Output the (x, y) coordinate of the center of the cell containing the given text.  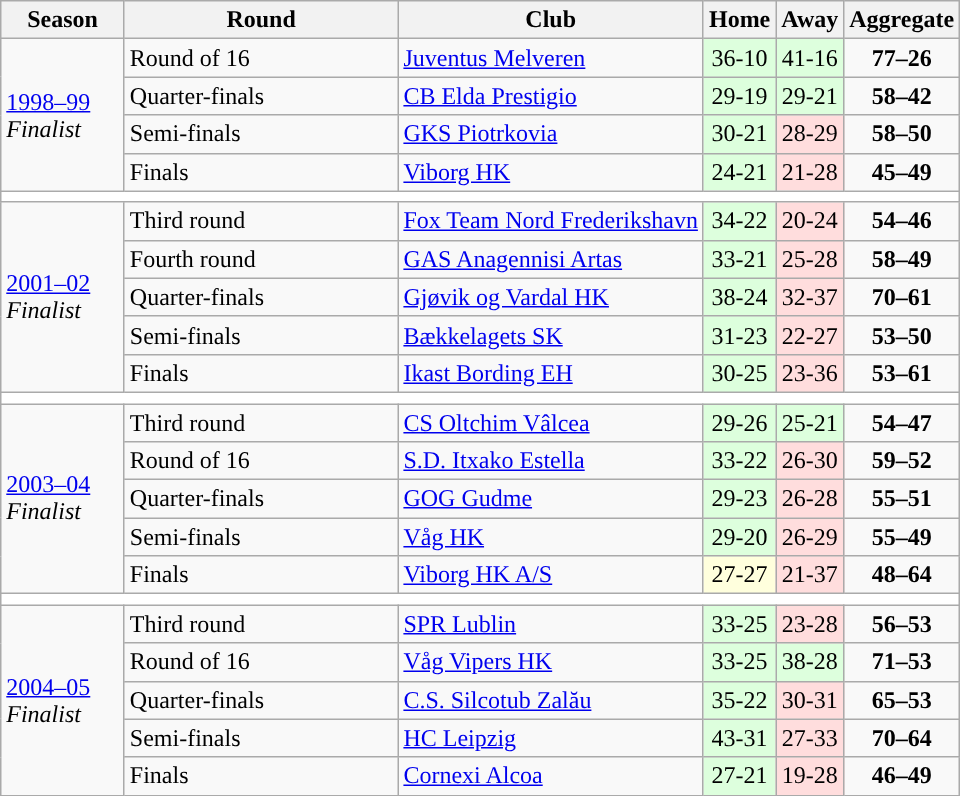
77–26 (902, 58)
45–49 (902, 172)
58–42 (902, 96)
32-37 (810, 297)
38-24 (739, 297)
28-29 (810, 134)
Fourth round (261, 259)
Home (739, 20)
Round (261, 20)
30-21 (739, 134)
24-21 (739, 172)
22-27 (810, 335)
58–50 (902, 134)
56–53 (902, 624)
58–49 (902, 259)
54–47 (902, 423)
Season (63, 20)
GOG Gudme (551, 499)
29-20 (739, 537)
31-23 (739, 335)
C.S. Silcotub Zalău (551, 700)
55–49 (902, 537)
41-16 (810, 58)
46–49 (902, 776)
21-28 (810, 172)
27-27 (739, 575)
19-28 (810, 776)
29-26 (739, 423)
SPR Lublin (551, 624)
55–51 (902, 499)
71–53 (902, 662)
Viborg HK A/S (551, 575)
33-21 (739, 259)
29-21 (810, 96)
CS Oltchim Vâlcea (551, 423)
23-28 (810, 624)
53–50 (902, 335)
Bækkelagets SK (551, 335)
2004–05 Finalist (63, 700)
Viborg HK (551, 172)
70–64 (902, 738)
29-23 (739, 499)
34-22 (739, 221)
30-25 (739, 373)
70–61 (902, 297)
54–46 (902, 221)
Aggregate (902, 20)
27-21 (739, 776)
35-22 (739, 700)
GAS Anagennisi Artas (551, 259)
48–64 (902, 575)
29-19 (739, 96)
43-31 (739, 738)
Juventus Melveren (551, 58)
1998–99 Finalist (63, 115)
27-33 (810, 738)
65–53 (902, 700)
CB Elda Prestigio (551, 96)
26-29 (810, 537)
26-28 (810, 499)
Våg Vipers HK (551, 662)
2003–04 Finalist (63, 499)
20-24 (810, 221)
23-36 (810, 373)
Fox Team Nord Frederikshavn (551, 221)
Club (551, 20)
S.D. Itxako Estella (551, 461)
59–52 (902, 461)
53–61 (902, 373)
21-37 (810, 575)
Ikast Bording EH (551, 373)
Gjøvik og Vardal HK (551, 297)
36-10 (739, 58)
Våg HK (551, 537)
Cornexi Alcoa (551, 776)
26-30 (810, 461)
GKS Piotrkovia (551, 134)
HC Leipzig (551, 738)
38-28 (810, 662)
33-22 (739, 461)
30-31 (810, 700)
2001–02 Finalist (63, 297)
25-28 (810, 259)
25-21 (810, 423)
Away (810, 20)
